Output the (X, Y) coordinate of the center of the cell containing the given text.  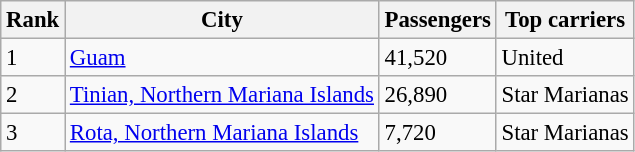
Rank (33, 20)
2 (33, 95)
Guam (222, 58)
41,520 (438, 58)
Rota, Northern Mariana Islands (222, 133)
United (565, 58)
3 (33, 133)
26,890 (438, 95)
Passengers (438, 20)
1 (33, 58)
Tinian, Northern Mariana Islands (222, 95)
7,720 (438, 133)
City (222, 20)
Top carriers (565, 20)
